Locate the cell with the specified text and output its [x, y] center coordinate. 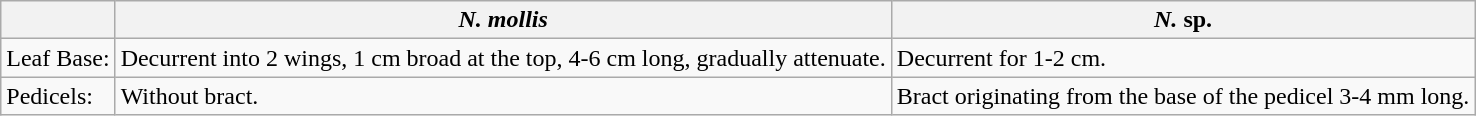
Leaf Base: [58, 58]
Decurrent for 1-2 cm. [1183, 58]
Decurrent into 2 wings, 1 cm broad at the top, 4-6 cm long, gradually attenuate. [503, 58]
Without bract. [503, 96]
N. mollis [503, 20]
Pedicels: [58, 96]
N. sp. [1183, 20]
Bract originating from the base of the pedicel 3-4 mm long. [1183, 96]
